Provide the (x, y) coordinate of the cell's center where the given text is located.  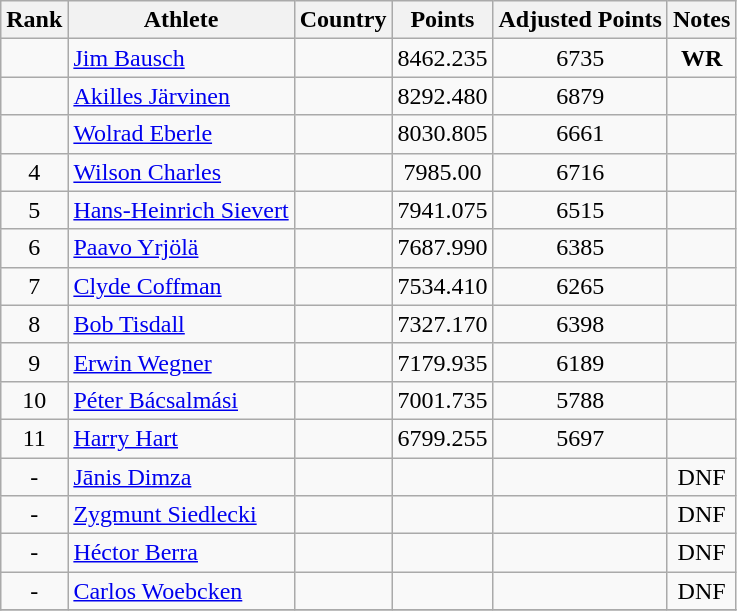
Rank (34, 20)
Wilson Charles (181, 172)
8292.480 (442, 96)
6735 (580, 58)
6515 (580, 210)
7001.735 (442, 400)
Jim Bausch (181, 58)
Akilles Järvinen (181, 96)
Clyde Coffman (181, 286)
6716 (580, 172)
8 (34, 324)
Héctor Berra (181, 553)
6398 (580, 324)
11 (34, 438)
9 (34, 362)
Harry Hart (181, 438)
Wolrad Eberle (181, 134)
6385 (580, 248)
7327.170 (442, 324)
7687.990 (442, 248)
Notes (701, 20)
Hans-Heinrich Sievert (181, 210)
7985.00 (442, 172)
Zygmunt Siedlecki (181, 515)
Athlete (181, 20)
5788 (580, 400)
WR (701, 58)
7179.935 (442, 362)
Carlos Woebcken (181, 591)
Péter Bácsalmási (181, 400)
Adjusted Points (580, 20)
10 (34, 400)
Jānis Dimza (181, 477)
Paavo Yrjölä (181, 248)
6879 (580, 96)
5 (34, 210)
5697 (580, 438)
6265 (580, 286)
6 (34, 248)
6661 (580, 134)
7534.410 (442, 286)
4 (34, 172)
6799.255 (442, 438)
Erwin Wegner (181, 362)
Bob Tisdall (181, 324)
Points (442, 20)
Country (343, 20)
6189 (580, 362)
8462.235 (442, 58)
8030.805 (442, 134)
7 (34, 286)
7941.075 (442, 210)
